Locate the cell with the specified text and output its (x, y) center coordinate. 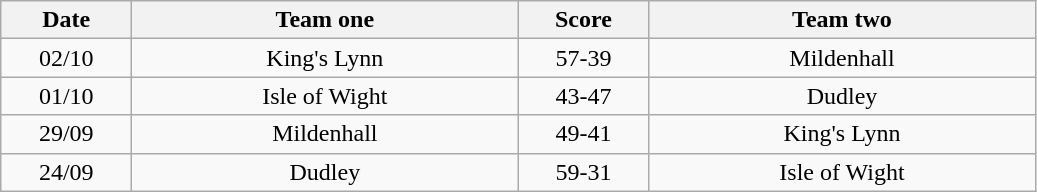
59-31 (584, 172)
Score (584, 20)
Date (66, 20)
Team two (842, 20)
02/10 (66, 58)
01/10 (66, 96)
29/09 (66, 134)
43-47 (584, 96)
57-39 (584, 58)
24/09 (66, 172)
49-41 (584, 134)
Team one (325, 20)
